Capture the cell that displays the provided text and extract its (x, y) central coordinate. 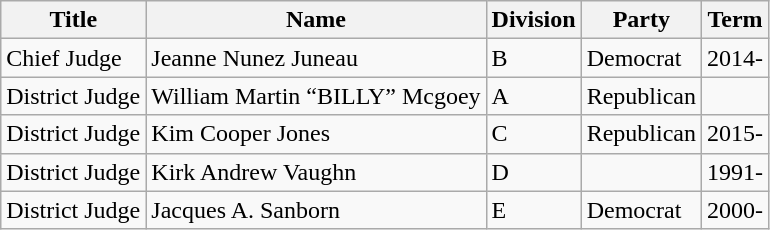
Jeanne Nunez Juneau (316, 58)
Division (534, 20)
2015- (736, 134)
Name (316, 20)
Term (736, 20)
1991- (736, 172)
2000- (736, 210)
B (534, 58)
E (534, 210)
D (534, 172)
2014- (736, 58)
Chief Judge (74, 58)
William Martin “BILLY” Mcgoey (316, 96)
Jacques A. Sanborn (316, 210)
C (534, 134)
Title (74, 20)
A (534, 96)
Party (641, 20)
Kirk Andrew Vaughn (316, 172)
Kim Cooper Jones (316, 134)
